Extract the [X, Y] coordinate from the center of the cell holding the provided text.  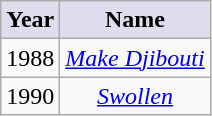
Year [30, 20]
Make Djibouti [135, 58]
1988 [30, 58]
Swollen [135, 96]
1990 [30, 96]
Name [135, 20]
